Search for the cell housing the specified text and yield its (X, Y) center coordinate. 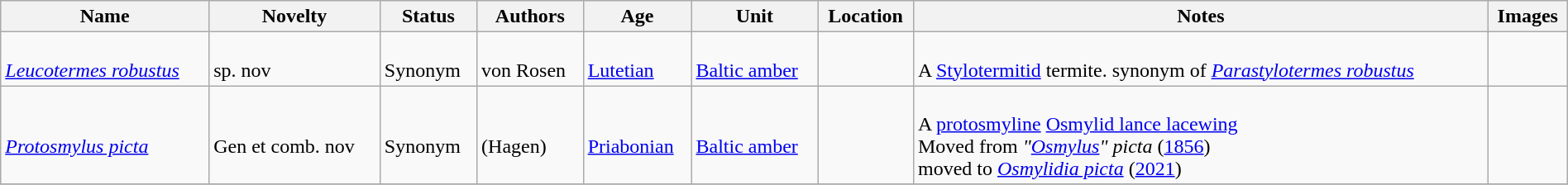
Age (637, 17)
Lutetian (637, 59)
Unit (754, 17)
sp. nov (294, 59)
Status (428, 17)
Priabonian (637, 135)
A Stylotermitid termite. synonym of Parastylotermes robustus (1201, 59)
A protosmyline Osmylid lance lacewing Moved from "Osmylus" picta (1856) moved to Osmylidia picta (2021) (1201, 135)
Authors (531, 17)
von Rosen (531, 59)
Images (1527, 17)
Notes (1201, 17)
Name (105, 17)
Protosmylus picta (105, 135)
Novelty (294, 17)
Location (866, 17)
Gen et comb. nov (294, 135)
Leucotermes robustus (105, 59)
(Hagen) (531, 135)
